Provide the (X, Y) coordinate of the cell's center where the given text is located.  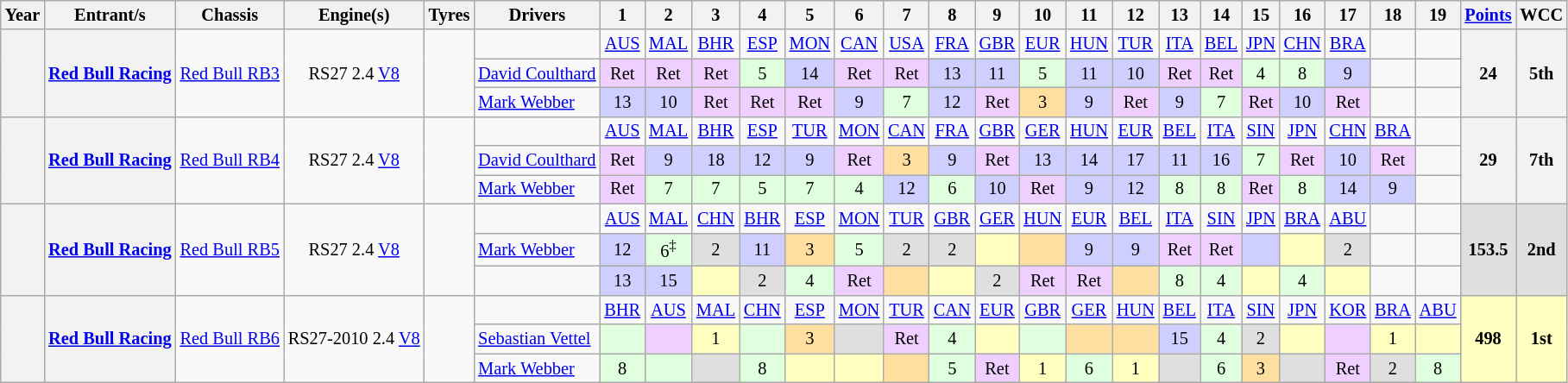
153.5 (1488, 249)
2nd (1542, 249)
5th (1542, 72)
RS27-2010 2.4 V8 (354, 338)
Red Bull RB5 (230, 249)
WCC (1542, 15)
Drivers (537, 15)
1st (1542, 338)
24 (1488, 72)
Entrant/s (110, 15)
Red Bull RB3 (230, 72)
Engine(s) (354, 15)
Chassis (230, 15)
19 (1438, 15)
498 (1488, 338)
7th (1542, 160)
29 (1488, 160)
Year (22, 15)
Red Bull RB4 (230, 160)
KOR (1348, 310)
Sebastian Vettel (537, 339)
6‡ (668, 250)
Red Bull RB6 (230, 338)
Tyres (450, 15)
Points (1488, 15)
USA (906, 44)
